Output the (x, y) coordinate of the center of the cell containing the given text.  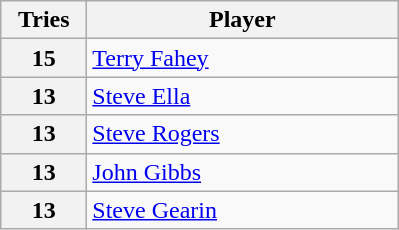
Steve Rogers (242, 134)
Steve Gearin (242, 210)
Player (242, 20)
Steve Ella (242, 96)
Tries (44, 20)
15 (44, 58)
Terry Fahey (242, 58)
John Gibbs (242, 172)
